Find where the given text appears and provide that cell's center as (X, Y) coordinate. 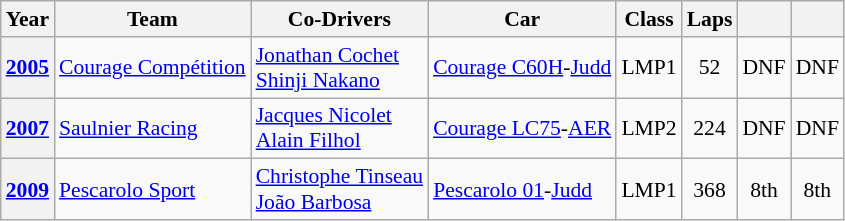
2007 (28, 128)
368 (710, 190)
Saulnier Racing (152, 128)
Jonathan Cochet Shinji Nakano (340, 68)
2005 (28, 68)
Pescarolo Sport (152, 190)
Class (648, 19)
Laps (710, 19)
Courage LC75-AER (522, 128)
2009 (28, 190)
Pescarolo 01-Judd (522, 190)
Year (28, 19)
Courage Compétition (152, 68)
Jacques Nicolet Alain Filhol (340, 128)
52 (710, 68)
LMP2 (648, 128)
Christophe Tinseau João Barbosa (340, 190)
Car (522, 19)
Courage C60H-Judd (522, 68)
224 (710, 128)
Team (152, 19)
Co-Drivers (340, 19)
